Find where the given text appears and provide that cell's center as [x, y] coordinate. 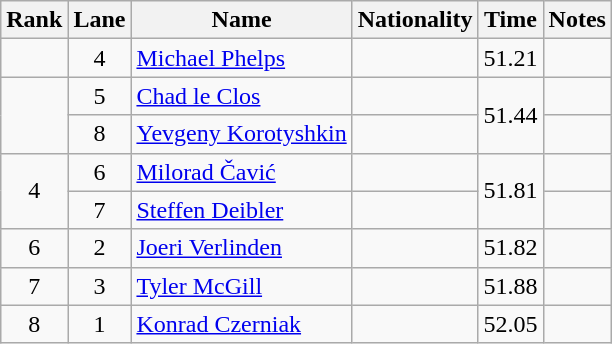
51.88 [510, 286]
Nationality [415, 20]
Konrad Czerniak [242, 324]
Joeri Verlinden [242, 248]
Notes [577, 20]
51.44 [510, 115]
51.21 [510, 58]
Time [510, 20]
Tyler McGill [242, 286]
1 [100, 324]
52.05 [510, 324]
Michael Phelps [242, 58]
Yevgeny Korotyshkin [242, 134]
51.82 [510, 248]
51.81 [510, 191]
3 [100, 286]
Name [242, 20]
Rank [34, 20]
5 [100, 96]
Steffen Deibler [242, 210]
2 [100, 248]
Milorad Čavić [242, 172]
Chad le Clos [242, 96]
Lane [100, 20]
